Return [X, Y] of the center of cell containing provided text 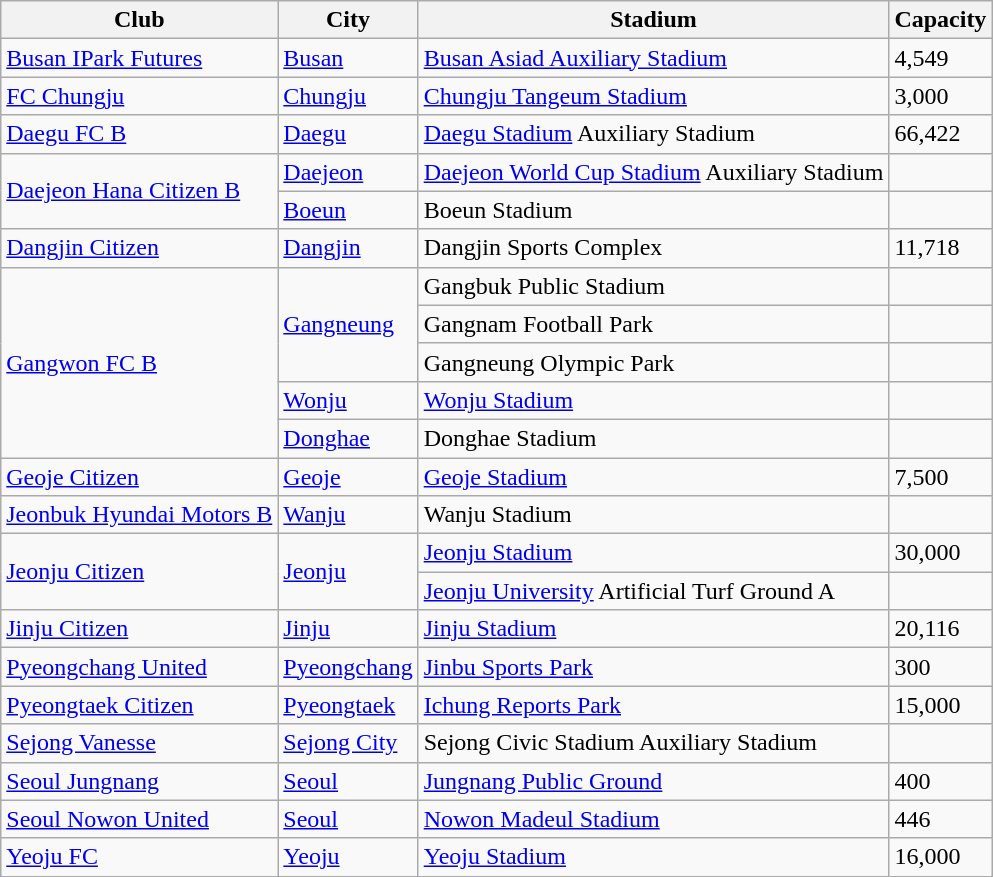
Daejeon World Cup Stadium Auxiliary Stadium [654, 172]
Jeonbuk Hyundai Motors B [140, 515]
11,718 [940, 248]
66,422 [940, 134]
Jinbu Sports Park [654, 667]
Donghae Stadium [654, 438]
Dangjin Sports Complex [654, 248]
Pyeongchang [348, 667]
Pyeongtaek Citizen [140, 705]
Sejong Civic Stadium Auxiliary Stadium [654, 743]
Wanju Stadium [654, 515]
Yeoju [348, 857]
Sejong City [348, 743]
Jungnang Public Ground [654, 781]
Boeun Stadium [654, 210]
Geoje Stadium [654, 477]
Stadium [654, 20]
Dangjin [348, 248]
Daegu FC B [140, 134]
Donghae [348, 438]
Jinju [348, 629]
Jeonju University Artificial Turf Ground A [654, 591]
Chungju [348, 96]
3,000 [940, 96]
Dangjin Citizen [140, 248]
Gangneung Olympic Park [654, 362]
Wonju [348, 400]
Sejong Vanesse [140, 743]
4,549 [940, 58]
Pyeongtaek [348, 705]
Pyeongchang United [140, 667]
Ichung Reports Park [654, 705]
Busan IPark Futures [140, 58]
Geoje Citizen [140, 477]
Gangneung [348, 324]
Daejeon Hana Citizen B [140, 191]
Gangwon FC B [140, 362]
Boeun [348, 210]
Wonju Stadium [654, 400]
20,116 [940, 629]
446 [940, 819]
Daegu [348, 134]
15,000 [940, 705]
400 [940, 781]
Club [140, 20]
Jeonju Citizen [140, 572]
Chungju Tangeum Stadium [654, 96]
Jinju Stadium [654, 629]
Jeonju [348, 572]
Capacity [940, 20]
Daegu Stadium Auxiliary Stadium [654, 134]
Gangbuk Public Stadium [654, 286]
Yeoju FC [140, 857]
Jeonju Stadium [654, 553]
Wanju [348, 515]
16,000 [940, 857]
Nowon Madeul Stadium [654, 819]
Geoje [348, 477]
Yeoju Stadium [654, 857]
Daejeon [348, 172]
Seoul Nowon United [140, 819]
7,500 [940, 477]
Busan Asiad Auxiliary Stadium [654, 58]
Busan [348, 58]
300 [940, 667]
Gangnam Football Park [654, 324]
FC Chungju [140, 96]
City [348, 20]
30,000 [940, 553]
Seoul Jungnang [140, 781]
Jinju Citizen [140, 629]
